Output the [x, y] coordinate of the center of the cell containing the given text.  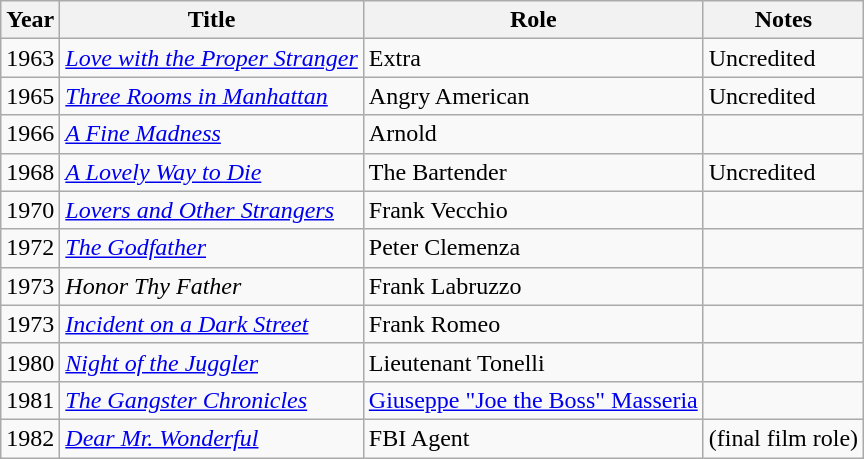
1981 [30, 400]
Giuseppe "Joe the Boss" Masseria [533, 400]
Frank Labruzzo [533, 286]
1966 [30, 134]
1968 [30, 172]
FBI Agent [533, 438]
Year [30, 20]
Title [212, 20]
(final film role) [783, 438]
Three Rooms in Manhattan [212, 96]
1963 [30, 58]
Love with the Proper Stranger [212, 58]
Lovers and Other Strangers [212, 210]
Peter Clemenza [533, 248]
Frank Vecchio [533, 210]
Lieutenant Tonelli [533, 362]
Arnold [533, 134]
Frank Romeo [533, 324]
1970 [30, 210]
1965 [30, 96]
Extra [533, 58]
Dear Mr. Wonderful [212, 438]
Role [533, 20]
1972 [30, 248]
1980 [30, 362]
A Lovely Way to Die [212, 172]
Notes [783, 20]
Night of the Juggler [212, 362]
The Gangster Chronicles [212, 400]
Incident on a Dark Street [212, 324]
1982 [30, 438]
A Fine Madness [212, 134]
Angry American [533, 96]
The Godfather [212, 248]
Honor Thy Father [212, 286]
The Bartender [533, 172]
